Capture the cell that displays the provided text and extract its (x, y) central coordinate. 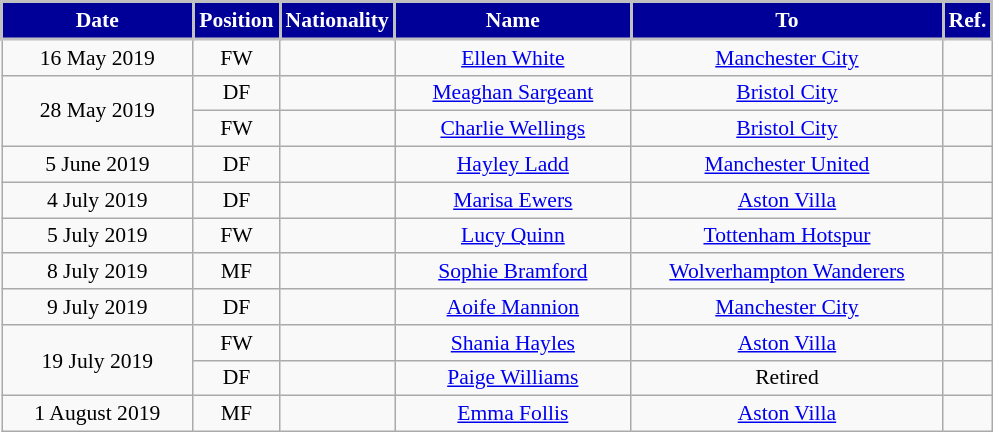
Emma Follis (514, 414)
19 July 2019 (98, 360)
Retired (787, 378)
Shania Hayles (514, 343)
Marisa Ewers (514, 200)
Charlie Wellings (514, 129)
5 July 2019 (98, 236)
Ellen White (514, 57)
5 June 2019 (98, 165)
Name (514, 20)
Lucy Quinn (514, 236)
Paige Williams (514, 378)
4 July 2019 (98, 200)
Manchester United (787, 165)
Nationality (338, 20)
Aoife Mannion (514, 307)
8 July 2019 (98, 272)
To (787, 20)
9 July 2019 (98, 307)
28 May 2019 (98, 110)
16 May 2019 (98, 57)
1 August 2019 (98, 414)
Wolverhampton Wanderers (787, 272)
Position (236, 20)
Sophie Bramford (514, 272)
Date (98, 20)
Hayley Ladd (514, 165)
Ref. (968, 20)
Tottenham Hotspur (787, 236)
Meaghan Sargeant (514, 93)
